Identify which cell holds the provided text, then report its [X, Y] central coordinate. 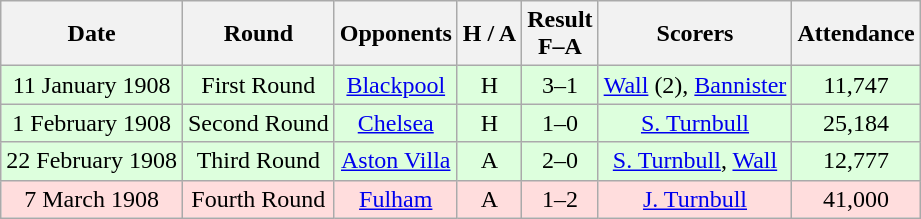
S. Turnbull, Wall [695, 161]
Chelsea [396, 123]
Scorers [695, 34]
Wall (2), Bannister [695, 85]
3–1 [560, 85]
25,184 [856, 123]
Fulham [396, 199]
22 February 1908 [92, 161]
11 January 1908 [92, 85]
11,747 [856, 85]
41,000 [856, 199]
Opponents [396, 34]
First Round [258, 85]
Round [258, 34]
H / A [489, 34]
ResultF–A [560, 34]
Blackpool [396, 85]
2–0 [560, 161]
Aston Villa [396, 161]
Third Round [258, 161]
1 February 1908 [92, 123]
S. Turnbull [695, 123]
12,777 [856, 161]
1–0 [560, 123]
7 March 1908 [92, 199]
Fourth Round [258, 199]
Attendance [856, 34]
Date [92, 34]
J. Turnbull [695, 199]
Second Round [258, 123]
1–2 [560, 199]
